Capture the cell that displays the provided text and extract its (x, y) central coordinate. 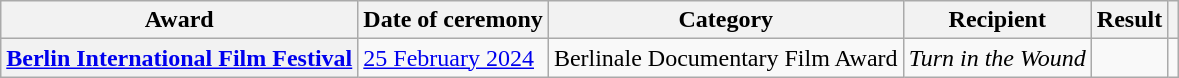
Category (726, 20)
25 February 2024 (454, 58)
Turn in the Wound (997, 58)
Berlin International Film Festival (180, 58)
Berlinale Documentary Film Award (726, 58)
Date of ceremony (454, 20)
Recipient (997, 20)
Result (1129, 20)
Award (180, 20)
